Search for the cell housing the specified text and yield its (x, y) center coordinate. 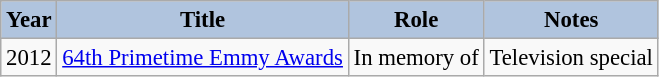
Role (416, 20)
2012 (29, 58)
64th Primetime Emmy Awards (202, 58)
Year (29, 20)
Television special (571, 58)
In memory of (416, 58)
Title (202, 20)
Notes (571, 20)
